Identify which cell holds the provided text, then report its (x, y) central coordinate. 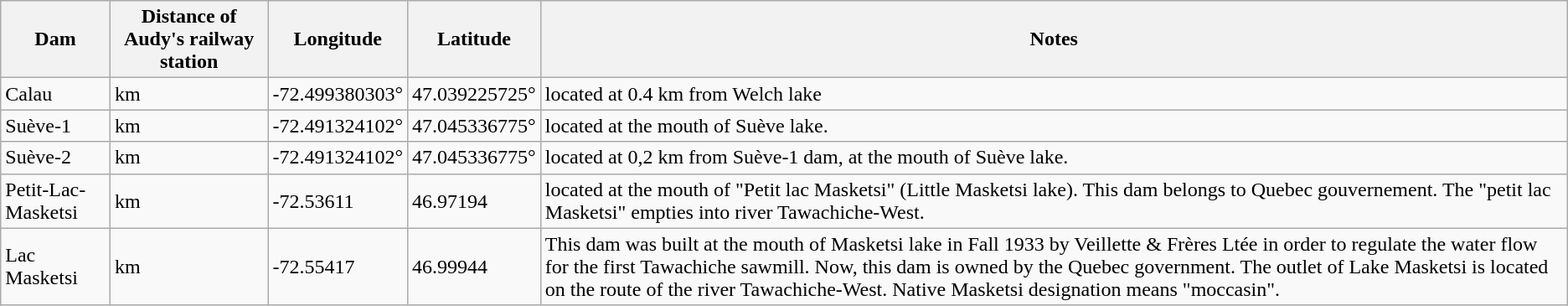
Longitude (338, 39)
46.97194 (474, 201)
Petit-Lac-Masketsi (55, 201)
Notes (1054, 39)
-72.53611 (338, 201)
Distance of Audy's railway station (189, 39)
47.039225725° (474, 94)
Calau (55, 94)
located at 0.4 km from Welch lake (1054, 94)
located at the mouth of Suève lake. (1054, 126)
Dam (55, 39)
-72.55417 (338, 267)
Suève-1 (55, 126)
Suève-2 (55, 158)
Lac Masketsi (55, 267)
-72.499380303° (338, 94)
located at 0,2 km from Suève-1 dam, at the mouth of Suève lake. (1054, 158)
46.99944 (474, 267)
Latitude (474, 39)
